Detect which cell encompasses the target text, then output its (X, Y) center coordinate. 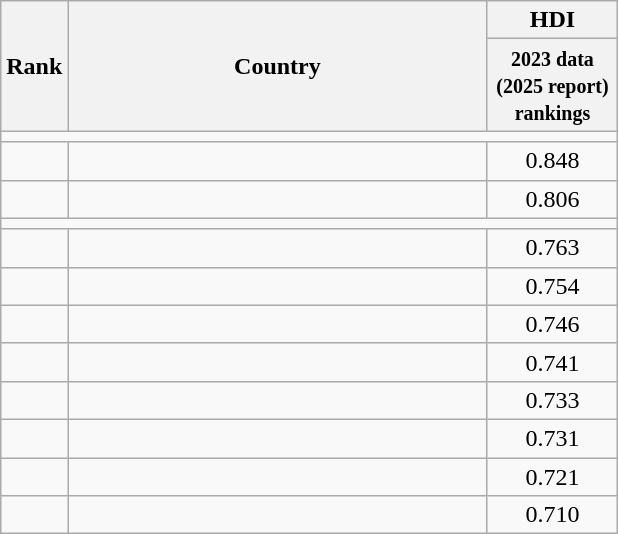
0.710 (552, 515)
0.806 (552, 199)
0.746 (552, 324)
HDI (552, 20)
0.731 (552, 438)
2023 data (2025 report) rankings (552, 85)
0.754 (552, 286)
0.741 (552, 362)
0.733 (552, 400)
0.721 (552, 477)
Rank (34, 66)
0.848 (552, 161)
0.763 (552, 248)
Country (278, 66)
